Determine the [X, Y] coordinate at the center of the cell enclosing the given text.  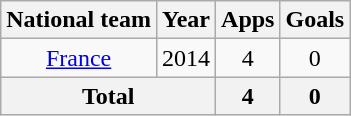
Year [186, 20]
National team [79, 20]
France [79, 58]
Apps [248, 20]
2014 [186, 58]
Total [108, 96]
Goals [315, 20]
